Provide the (X, Y) coordinate of the cell's center where the given text is located.  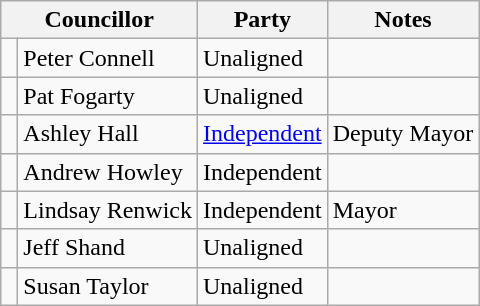
Lindsay Renwick (108, 210)
Andrew Howley (108, 172)
Councillor (100, 20)
Party (263, 20)
Deputy Mayor (403, 134)
Susan Taylor (108, 286)
Peter Connell (108, 58)
Ashley Hall (108, 134)
Jeff Shand (108, 248)
Pat Fogarty (108, 96)
Mayor (403, 210)
Notes (403, 20)
